Search for the cell housing the specified text and yield its (x, y) center coordinate. 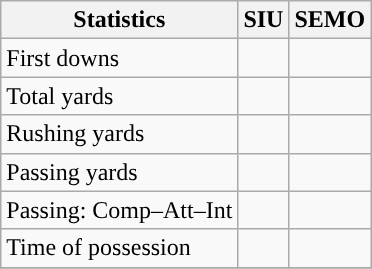
First downs (120, 58)
Statistics (120, 20)
Rushing yards (120, 134)
Total yards (120, 96)
Time of possession (120, 248)
SIU (264, 20)
Passing: Comp–Att–Int (120, 210)
Passing yards (120, 172)
SEMO (330, 20)
